Locate the cell with the specified text and output its [X, Y] center coordinate. 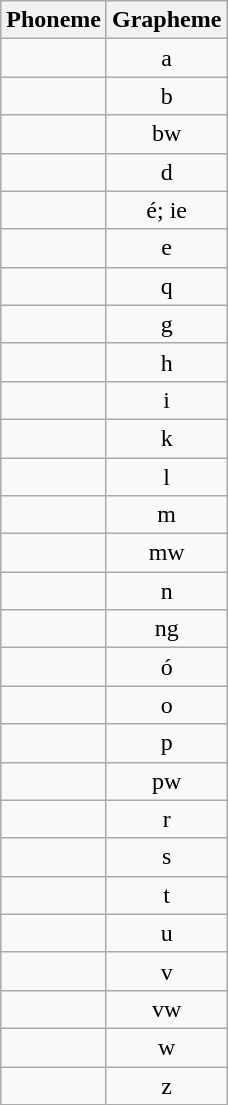
é; ie [166, 210]
l [166, 477]
m [166, 515]
q [166, 286]
mw [166, 553]
u [166, 933]
i [166, 400]
Phoneme [54, 20]
vw [166, 1009]
r [166, 819]
h [166, 362]
d [166, 172]
Grapheme [166, 20]
p [166, 743]
n [166, 591]
bw [166, 134]
e [166, 248]
v [166, 971]
pw [166, 781]
b [166, 96]
w [166, 1047]
ng [166, 629]
s [166, 857]
t [166, 895]
g [166, 324]
a [166, 58]
o [166, 705]
z [166, 1085]
k [166, 438]
ó [166, 667]
